Provide the [X, Y] coordinate of the cell's center where the given text is located.  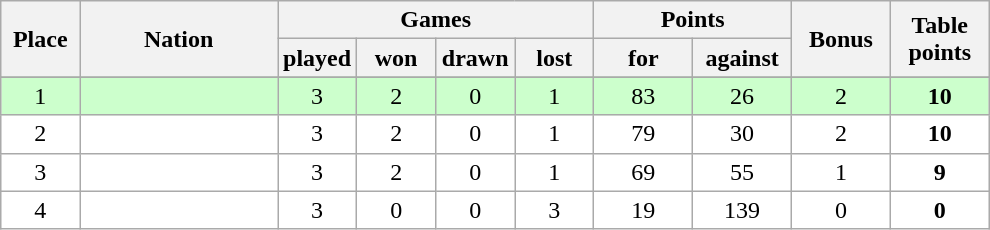
Place [40, 39]
lost [554, 58]
83 [644, 96]
drawn [476, 58]
19 [644, 210]
for [644, 58]
26 [742, 96]
55 [742, 172]
139 [742, 210]
won [396, 58]
against [742, 58]
Points [693, 20]
Games [436, 20]
Nation [179, 39]
9 [940, 172]
79 [644, 134]
4 [40, 210]
Bonus [842, 39]
69 [644, 172]
Tablepoints [940, 39]
played [318, 58]
30 [742, 134]
